Capture the cell that displays the provided text and extract its (X, Y) central coordinate. 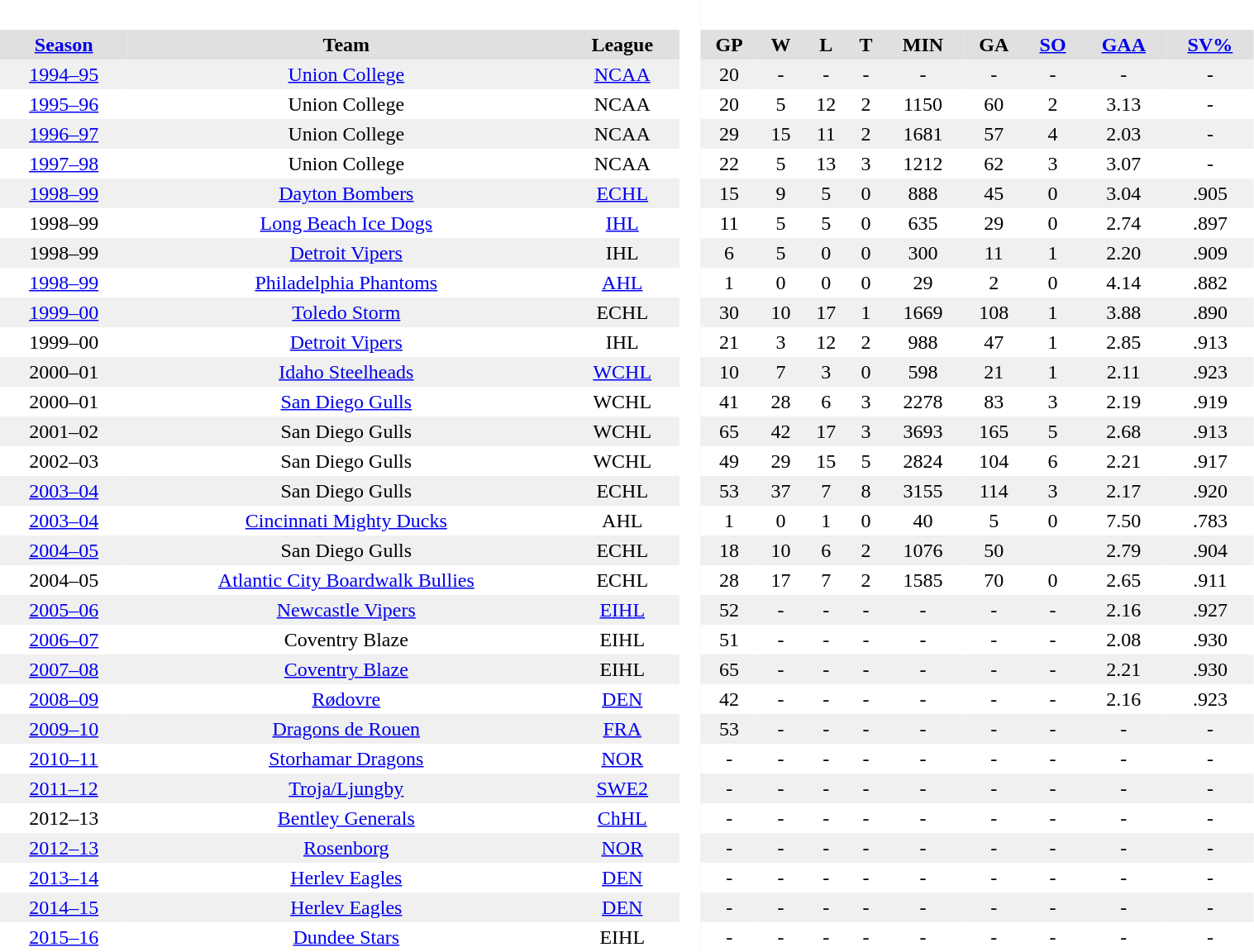
.911 (1210, 580)
114 (994, 491)
1076 (923, 550)
1585 (923, 580)
3.13 (1124, 104)
MIN (923, 45)
57 (994, 134)
Atlantic City Boardwalk Bullies (346, 580)
2009–10 (64, 729)
Long Beach Ice Dogs (346, 223)
2005–06 (64, 610)
Toledo Storm (346, 312)
4 (1053, 134)
22 (729, 164)
41 (729, 402)
2.11 (1124, 372)
300 (923, 253)
GP (729, 45)
1996–97 (64, 134)
.909 (1210, 253)
ChHL (622, 818)
2010–11 (64, 759)
.904 (1210, 550)
Rosenborg (346, 848)
3.88 (1124, 312)
.919 (1210, 402)
30 (729, 312)
2.68 (1124, 431)
598 (923, 372)
1212 (923, 164)
3.07 (1124, 164)
2011–12 (64, 788)
2013–14 (64, 878)
635 (923, 223)
FRA (622, 729)
108 (994, 312)
45 (994, 193)
40 (923, 521)
League (622, 45)
SWE2 (622, 788)
.890 (1210, 312)
2014–15 (64, 907)
Bentley Generals (346, 818)
51 (729, 640)
8 (866, 491)
104 (994, 461)
.897 (1210, 223)
2001–02 (64, 431)
7.50 (1124, 521)
.783 (1210, 521)
2.20 (1124, 253)
52 (729, 610)
.927 (1210, 610)
83 (994, 402)
18 (729, 550)
SO (1053, 45)
3155 (923, 491)
W (780, 45)
49 (729, 461)
T (866, 45)
4.14 (1124, 283)
2.03 (1124, 134)
2.85 (1124, 342)
Team (346, 45)
988 (923, 342)
3693 (923, 431)
62 (994, 164)
Storhamar Dragons (346, 759)
13 (827, 164)
Season (64, 45)
2008–09 (64, 699)
1669 (923, 312)
60 (994, 104)
2.74 (1124, 223)
2.65 (1124, 580)
Rødovre (346, 699)
.882 (1210, 283)
1681 (923, 134)
70 (994, 580)
2824 (923, 461)
2.17 (1124, 491)
165 (994, 431)
1994–95 (64, 74)
Cincinnati Mighty Ducks (346, 521)
Idaho Steelheads (346, 372)
Newcastle Vipers (346, 610)
GA (994, 45)
Dundee Stars (346, 937)
2.08 (1124, 640)
GAA (1124, 45)
9 (780, 193)
50 (994, 550)
3.04 (1124, 193)
Dayton Bombers (346, 193)
Troja/Ljungby (346, 788)
2.79 (1124, 550)
1150 (923, 104)
SV% (1210, 45)
Philadelphia Phantoms (346, 283)
1997–98 (64, 164)
L (827, 45)
47 (994, 342)
1995–96 (64, 104)
2002–03 (64, 461)
888 (923, 193)
2015–16 (64, 937)
2.19 (1124, 402)
2007–08 (64, 669)
.920 (1210, 491)
2006–07 (64, 640)
.917 (1210, 461)
2278 (923, 402)
.905 (1210, 193)
37 (780, 491)
Dragons de Rouen (346, 729)
